Identify which cell holds the provided text, then report its [X, Y] central coordinate. 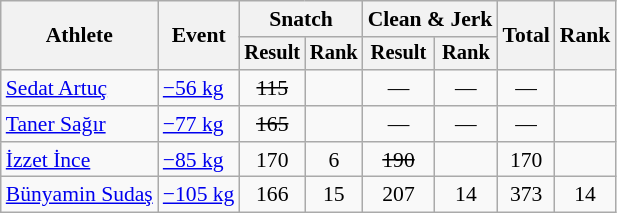
Clean & Jerk [430, 19]
İzzet İnce [80, 160]
Bünyamin Sudaş [80, 195]
Event [199, 36]
Total [526, 36]
373 [526, 195]
6 [334, 160]
207 [399, 195]
115 [272, 88]
Athlete [80, 36]
−105 kg [199, 195]
−56 kg [199, 88]
165 [272, 124]
−85 kg [199, 160]
15 [334, 195]
−77 kg [199, 124]
Taner Sağır [80, 124]
Snatch [300, 19]
166 [272, 195]
190 [399, 160]
Sedat Artuç [80, 88]
